Find where the given text appears and provide that cell's center as [X, Y] coordinate. 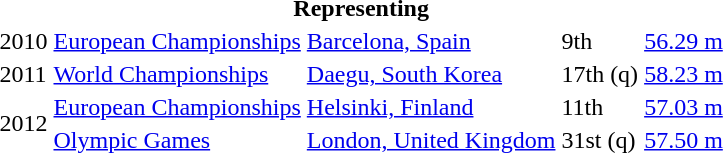
11th [600, 107]
Helsinki, Finland [431, 107]
9th [600, 41]
17th (q) [600, 74]
World Championships [177, 74]
Daegu, South Korea [431, 74]
Barcelona, Spain [431, 41]
